Determine the (X, Y) coordinate at the center of the cell enclosing the given text.  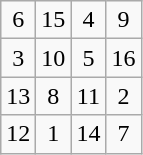
4 (88, 20)
12 (18, 134)
14 (88, 134)
7 (124, 134)
9 (124, 20)
10 (54, 58)
5 (88, 58)
13 (18, 96)
16 (124, 58)
1 (54, 134)
3 (18, 58)
11 (88, 96)
15 (54, 20)
2 (124, 96)
6 (18, 20)
8 (54, 96)
